Output the (x, y) coordinate of the center of the cell containing the given text.  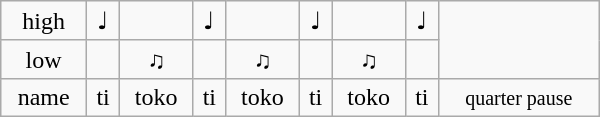
quarter pause (518, 97)
name (44, 97)
high (44, 21)
low (44, 59)
